Pinpoint the cell where the given text exists, returning its (x, y) midpoint coordinate. 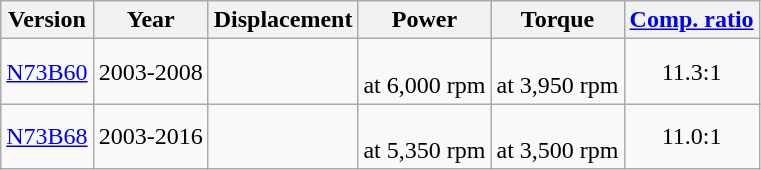
Torque (558, 20)
N73B60 (47, 72)
at 6,000 rpm (424, 72)
Version (47, 20)
Year (150, 20)
11.0:1 (692, 136)
N73B68 (47, 136)
2003-2008 (150, 72)
at 5,350 rpm (424, 136)
at 3,500 rpm (558, 136)
11.3:1 (692, 72)
Comp. ratio (692, 20)
at 3,950 rpm (558, 72)
Power (424, 20)
2003-2016 (150, 136)
Displacement (283, 20)
